Search for the cell housing the specified text and yield its [x, y] center coordinate. 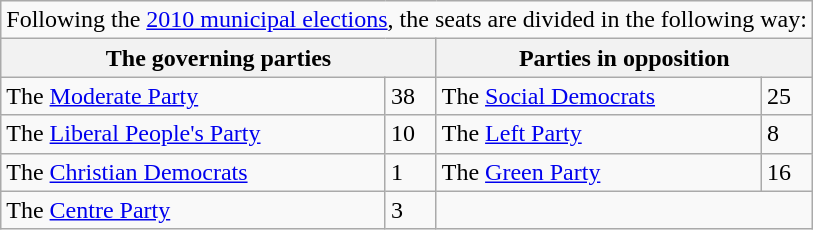
8 [786, 134]
16 [786, 172]
The Moderate Party [194, 96]
The Left Party [598, 134]
The Social Democrats [598, 96]
The Centre Party [194, 210]
1 [410, 172]
25 [786, 96]
The Christian Democrats [194, 172]
38 [410, 96]
The governing parties [218, 58]
The Liberal People's Party [194, 134]
10 [410, 134]
The Green Party [598, 172]
Parties in opposition [624, 58]
3 [410, 210]
Following the 2010 municipal elections, the seats are divided in the following way: [407, 20]
